Output the (X, Y) coordinate of the center of the cell containing the given text.  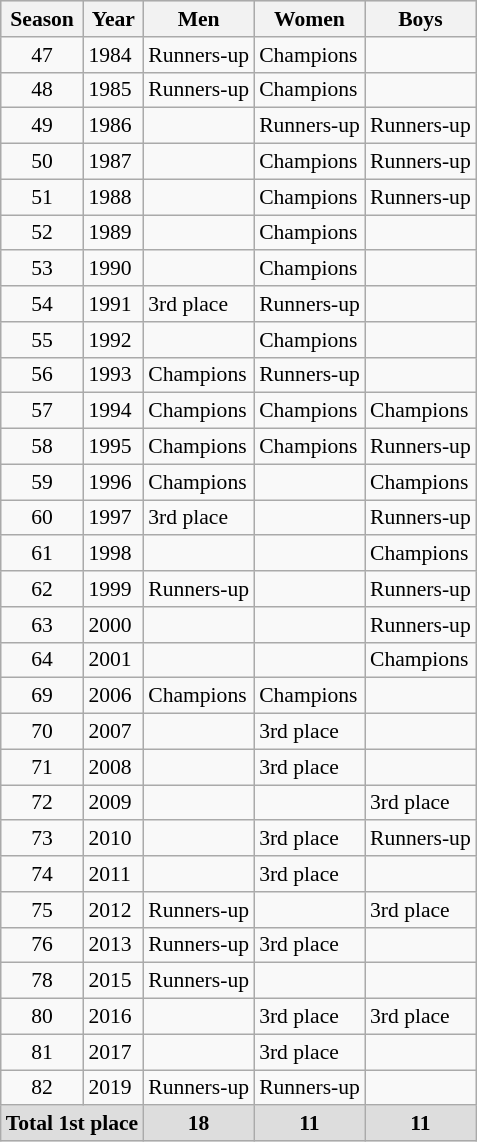
52 (42, 233)
59 (42, 482)
2007 (113, 732)
1998 (113, 554)
71 (42, 767)
Total 1st place (72, 1124)
81 (42, 1052)
63 (42, 625)
1985 (113, 90)
1995 (113, 447)
1999 (113, 589)
75 (42, 910)
2011 (113, 874)
2010 (113, 839)
70 (42, 732)
76 (42, 945)
Boys (420, 19)
2009 (113, 803)
2006 (113, 696)
61 (42, 554)
80 (42, 1017)
2012 (113, 910)
Season (42, 19)
18 (198, 1124)
Year (113, 19)
53 (42, 269)
1984 (113, 55)
62 (42, 589)
1990 (113, 269)
73 (42, 839)
2008 (113, 767)
58 (42, 447)
56 (42, 375)
78 (42, 981)
60 (42, 518)
1992 (113, 340)
57 (42, 411)
64 (42, 660)
47 (42, 55)
1997 (113, 518)
51 (42, 197)
49 (42, 126)
2000 (113, 625)
2001 (113, 660)
1994 (113, 411)
54 (42, 304)
1991 (113, 304)
48 (42, 90)
2013 (113, 945)
82 (42, 1088)
72 (42, 803)
69 (42, 696)
1989 (113, 233)
Men (198, 19)
1986 (113, 126)
50 (42, 162)
2016 (113, 1017)
74 (42, 874)
1987 (113, 162)
Women (310, 19)
1996 (113, 482)
2015 (113, 981)
2019 (113, 1088)
1993 (113, 375)
2017 (113, 1052)
55 (42, 340)
1988 (113, 197)
